Determine the (x, y) coordinate at the center of the cell enclosing the given text.  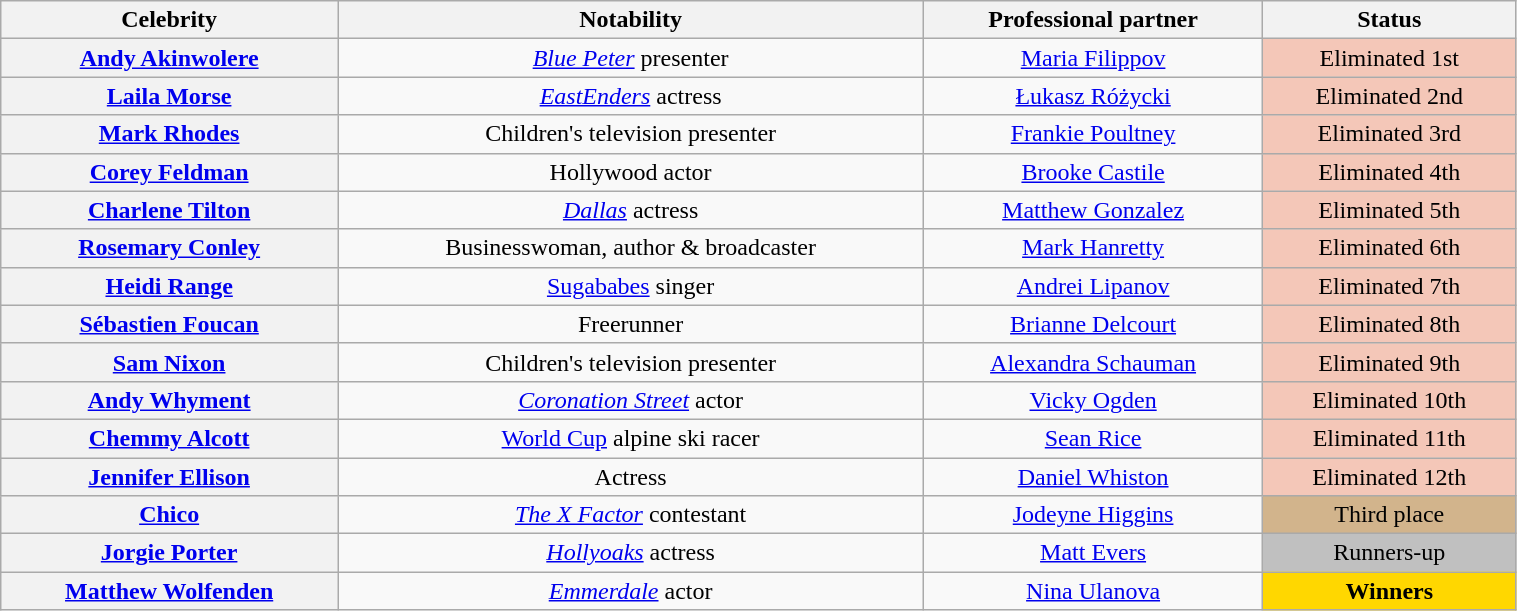
Hollywood actor (631, 172)
Heidi Range (170, 286)
Andrei Lipanov (1094, 286)
Andy Whyment (170, 400)
Andy Akinwolere (170, 58)
Jodeyne Higgins (1094, 515)
Jorgie Porter (170, 553)
Matthew Wolfenden (170, 591)
Hollyoaks actress (631, 553)
Nina Ulanova (1094, 591)
Eliminated 6th (1389, 248)
Eliminated 2nd (1389, 96)
Eliminated 1st (1389, 58)
Alexandra Schauman (1094, 362)
Łukasz Różycki (1094, 96)
Notability (631, 20)
Blue Peter presenter (631, 58)
Rosemary Conley (170, 248)
Winners (1389, 591)
Sean Rice (1094, 438)
Matthew Gonzalez (1094, 210)
Matt Evers (1094, 553)
The X Factor contestant (631, 515)
World Cup alpine ski racer (631, 438)
Mark Rhodes (170, 134)
EastEnders actress (631, 96)
Eliminated 4th (1389, 172)
Laila Morse (170, 96)
Third place (1389, 515)
Sébastien Foucan (170, 324)
Coronation Street actor (631, 400)
Daniel Whiston (1094, 477)
Brianne Delcourt (1094, 324)
Eliminated 12th (1389, 477)
Freerunner (631, 324)
Jennifer Ellison (170, 477)
Corey Feldman (170, 172)
Charlene Tilton (170, 210)
Mark Hanretty (1094, 248)
Businesswoman, author & broadcaster (631, 248)
Eliminated 7th (1389, 286)
Brooke Castile (1094, 172)
Sugababes singer (631, 286)
Eliminated 3rd (1389, 134)
Eliminated 10th (1389, 400)
Eliminated 11th (1389, 438)
Actress (631, 477)
Emmerdale actor (631, 591)
Chico (170, 515)
Eliminated 8th (1389, 324)
Frankie Poultney (1094, 134)
Professional partner (1094, 20)
Runners-up (1389, 553)
Chemmy Alcott (170, 438)
Celebrity (170, 20)
Maria Filippov (1094, 58)
Eliminated 5th (1389, 210)
Dallas actress (631, 210)
Vicky Ogden (1094, 400)
Eliminated 9th (1389, 362)
Sam Nixon (170, 362)
Status (1389, 20)
